Extract the [X, Y] coordinate from the center of the cell holding the provided text.  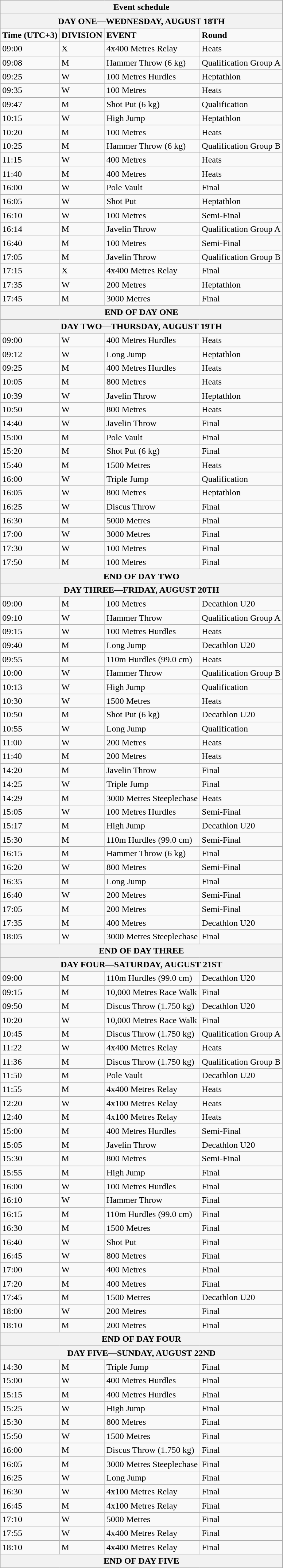
END OF DAY FOUR [141, 1339]
15:25 [30, 1408]
12:20 [30, 1103]
15:17 [30, 826]
17:20 [30, 1283]
09:35 [30, 90]
Time (UTC+3) [30, 35]
10:13 [30, 687]
17:15 [30, 271]
14:30 [30, 1367]
11:36 [30, 1062]
14:29 [30, 798]
09:40 [30, 645]
14:25 [30, 784]
17:10 [30, 1520]
Round [241, 35]
Event schedule [141, 7]
DAY TWO—THURSDAY, AUGUST 19TH [141, 326]
END OF DAY FIVE [141, 1561]
10:55 [30, 729]
11:50 [30, 1076]
END OF DAY TWO [141, 576]
11:22 [30, 1048]
DIVISION [82, 35]
10:45 [30, 1034]
16:14 [30, 229]
EVENT [152, 35]
DAY FOUR—SATURDAY, AUGUST 21ST [141, 964]
14:20 [30, 770]
17:30 [30, 548]
10:30 [30, 701]
15:50 [30, 1436]
17:55 [30, 1533]
11:15 [30, 160]
17:50 [30, 562]
END OF DAY THREE [141, 951]
16:35 [30, 881]
10:25 [30, 146]
Discus Throw [152, 507]
09:50 [30, 1006]
11:55 [30, 1089]
DAY FIVE—SUNDAY, AUGUST 22ND [141, 1353]
09:08 [30, 63]
09:10 [30, 618]
09:47 [30, 104]
END OF DAY ONE [141, 312]
09:12 [30, 354]
11:00 [30, 742]
DAY THREE—FRIDAY, AUGUST 20TH [141, 590]
15:40 [30, 465]
18:05 [30, 937]
10:15 [30, 118]
10:05 [30, 382]
15:15 [30, 1395]
10:39 [30, 395]
15:20 [30, 451]
16:20 [30, 867]
14:40 [30, 424]
12:40 [30, 1117]
10:00 [30, 673]
18:00 [30, 1311]
09:55 [30, 659]
DAY ONE—WEDNESDAY, AUGUST 18TH [141, 21]
15:55 [30, 1173]
